From the cell containing the given text, extract its center point as (X, Y) coordinate. 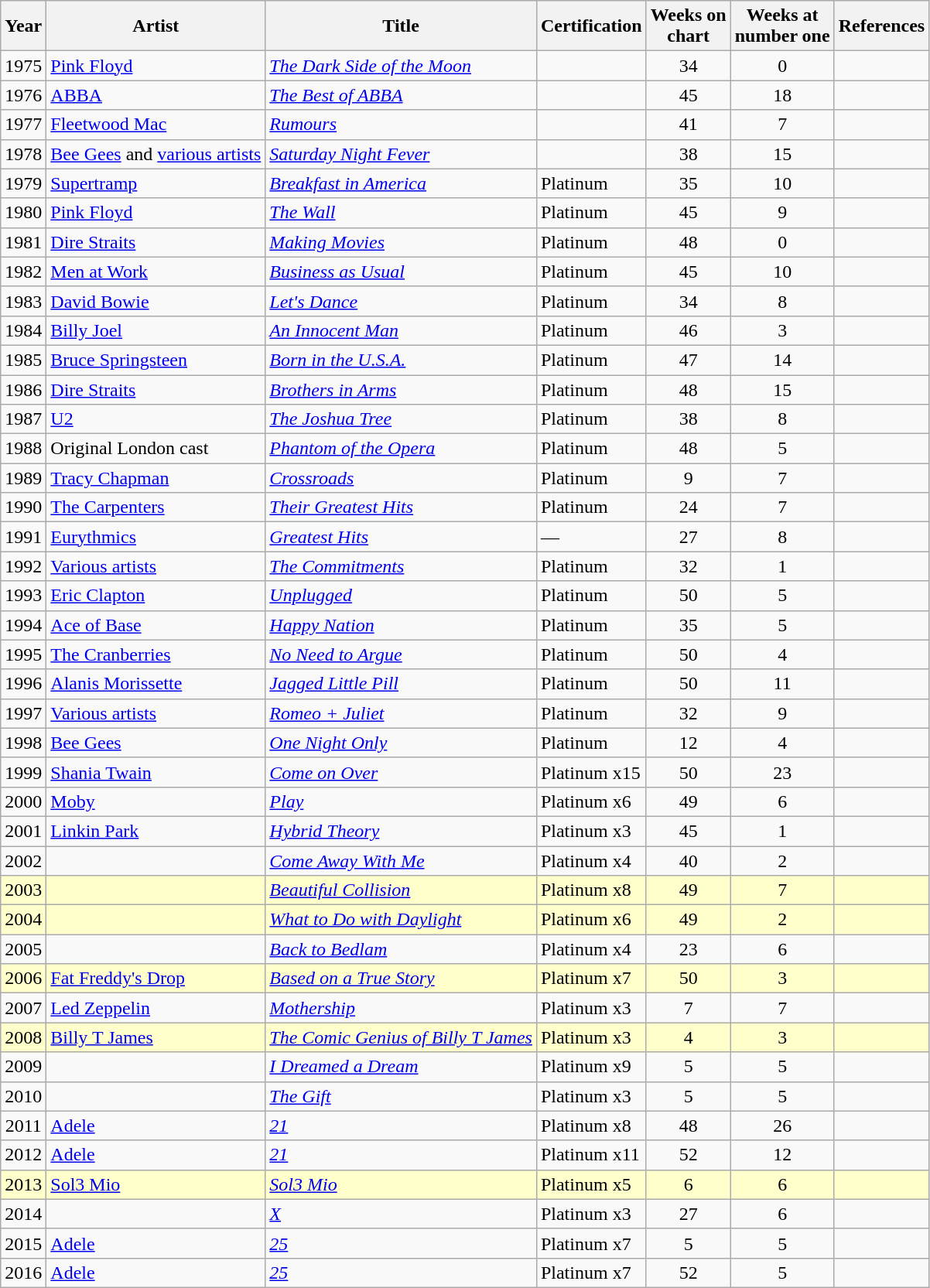
What to Do with Daylight (401, 920)
2007 (23, 1008)
Supertramp (156, 183)
14 (782, 360)
Platinum x15 (591, 772)
Happy Nation (401, 625)
No Need to Argue (401, 654)
Come on Over (401, 772)
Certification (591, 26)
I Dreamed a Dream (401, 1067)
1980 (23, 213)
1992 (23, 566)
Making Movies (401, 242)
2002 (23, 861)
40 (689, 861)
24 (689, 507)
The Carpenters (156, 507)
Mothership (401, 1008)
Phantom of the Opera (401, 449)
Billy Joel (156, 330)
1999 (23, 772)
Rumours (401, 125)
41 (689, 125)
Platinum x5 (591, 1184)
1989 (23, 478)
Based on a True Story (401, 979)
2015 (23, 1243)
Led Zeppelin (156, 1008)
Unplugged (401, 596)
1995 (23, 654)
Back to Bedlam (401, 949)
Linkin Park (156, 831)
1979 (23, 183)
1985 (23, 360)
47 (689, 360)
Year (23, 26)
2000 (23, 801)
1994 (23, 625)
Born in the U.S.A. (401, 360)
References (882, 26)
Billy T James (156, 1037)
1981 (23, 242)
An Innocent Man (401, 330)
2011 (23, 1126)
2006 (23, 979)
Title (401, 26)
2014 (23, 1214)
U2 (156, 419)
2012 (23, 1155)
2013 (23, 1184)
Breakfast in America (401, 183)
2016 (23, 1273)
26 (782, 1126)
Weeks on chart (689, 26)
Business as Usual (401, 272)
Greatest Hits (401, 537)
1990 (23, 507)
1991 (23, 537)
Play (401, 801)
— (591, 537)
2001 (23, 831)
1987 (23, 419)
The Comic Genius of Billy T James (401, 1037)
The Wall (401, 213)
Hybrid Theory (401, 831)
Come Away With Me (401, 861)
1986 (23, 389)
The Joshua Tree (401, 419)
The Best of ABBA (401, 95)
Saturday Night Fever (401, 154)
1988 (23, 449)
Their Greatest Hits (401, 507)
The Dark Side of the Moon (401, 66)
2005 (23, 949)
Fat Freddy's Drop (156, 979)
46 (689, 330)
Bee Gees and various artists (156, 154)
1975 (23, 66)
Bee Gees (156, 743)
1982 (23, 272)
2009 (23, 1067)
Moby (156, 801)
X (401, 1214)
David Bowie (156, 301)
Original London cast (156, 449)
1983 (23, 301)
1978 (23, 154)
Romeo + Juliet (401, 713)
2004 (23, 920)
Alanis Morissette (156, 684)
1977 (23, 125)
Eurythmics (156, 537)
18 (782, 95)
Jagged Little Pill (401, 684)
The Commitments (401, 566)
1998 (23, 743)
ABBA (156, 95)
Artist (156, 26)
Crossroads (401, 478)
1996 (23, 684)
Men at Work (156, 272)
Bruce Springsteen (156, 360)
11 (782, 684)
Shania Twain (156, 772)
2008 (23, 1037)
One Night Only (401, 743)
The Gift (401, 1096)
Beautiful Collision (401, 890)
Fleetwood Mac (156, 125)
1976 (23, 95)
Let's Dance (401, 301)
The Cranberries (156, 654)
1997 (23, 713)
2010 (23, 1096)
Tracy Chapman (156, 478)
Ace of Base (156, 625)
Eric Clapton (156, 596)
Platinum x9 (591, 1067)
1993 (23, 596)
Brothers in Arms (401, 389)
Platinum x11 (591, 1155)
2003 (23, 890)
1984 (23, 330)
Weeks at number one (782, 26)
